Return the [X, Y] coordinate for the center point of the cell that contains the specified text.  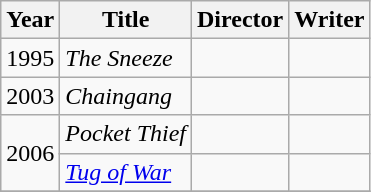
The Sneeze [126, 58]
Chaingang [126, 96]
1995 [30, 58]
2003 [30, 96]
Title [126, 20]
Tug of War [126, 172]
Pocket Thief [126, 134]
Year [30, 20]
Writer [330, 20]
2006 [30, 153]
Director [240, 20]
